From the cell containing the given text, extract its center point as (x, y) coordinate. 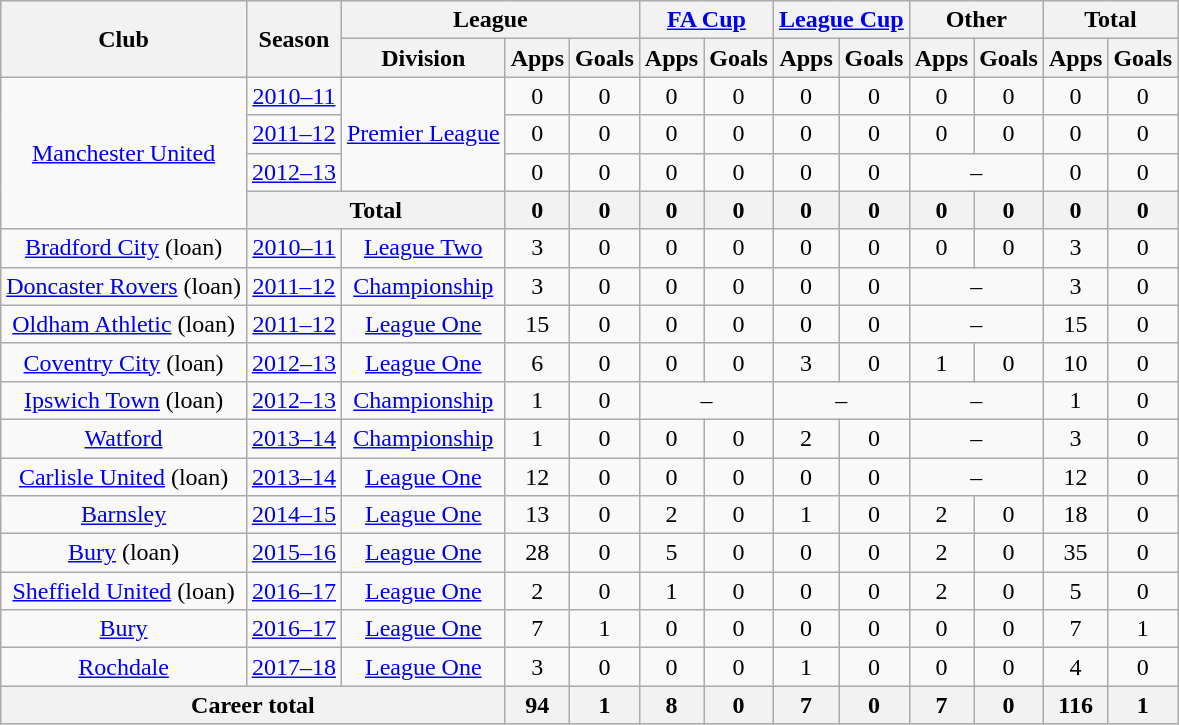
Rochdale (124, 667)
Other (976, 20)
Career total (253, 705)
Bury (loan) (124, 553)
Doncaster Rovers (loan) (124, 286)
2017–18 (294, 667)
28 (537, 553)
18 (1075, 515)
Bury (124, 629)
Coventry City (loan) (124, 362)
League (490, 20)
4 (1075, 667)
10 (1075, 362)
2015–16 (294, 553)
Premier League (423, 134)
Carlisle United (loan) (124, 477)
Division (423, 58)
FA Cup (706, 20)
League Cup (841, 20)
Club (124, 39)
2014–15 (294, 515)
Season (294, 39)
35 (1075, 553)
6 (537, 362)
94 (537, 705)
Manchester United (124, 153)
Watford (124, 438)
13 (537, 515)
Bradford City (loan) (124, 248)
Ipswich Town (loan) (124, 400)
League Two (423, 248)
Barnsley (124, 515)
116 (1075, 705)
8 (671, 705)
Oldham Athletic (loan) (124, 324)
Sheffield United (loan) (124, 591)
